Return [x, y] of the center of cell containing provided text 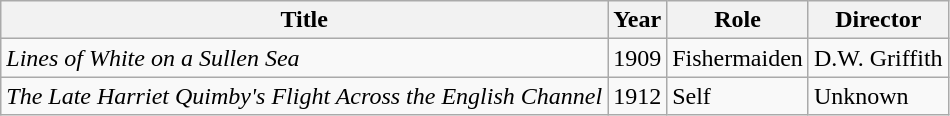
Director [878, 20]
D.W. Griffith [878, 58]
Role [738, 20]
The Late Harriet Quimby's Flight Across the English Channel [304, 96]
Fishermaiden [738, 58]
Year [638, 20]
Lines of White on a Sullen Sea [304, 58]
Unknown [878, 96]
Title [304, 20]
1912 [638, 96]
1909 [638, 58]
Self [738, 96]
